Identify which cell holds the provided text, then report its [x, y] central coordinate. 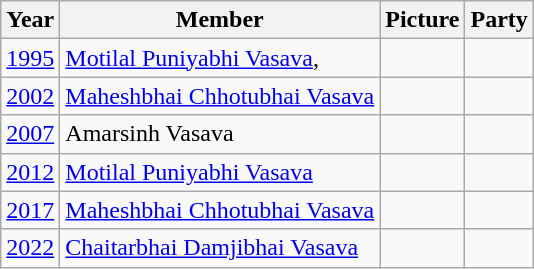
2022 [30, 248]
1995 [30, 58]
Member [220, 20]
2002 [30, 96]
2017 [30, 210]
2012 [30, 172]
Year [30, 20]
2007 [30, 134]
Chaitarbhai Damjibhai Vasava [220, 248]
Party [499, 20]
Motilal Puniyabhi Vasava [220, 172]
Motilal Puniyabhi Vasava, [220, 58]
Picture [422, 20]
Amarsinh Vasava [220, 134]
